Search for the cell housing the specified text and yield its (x, y) center coordinate. 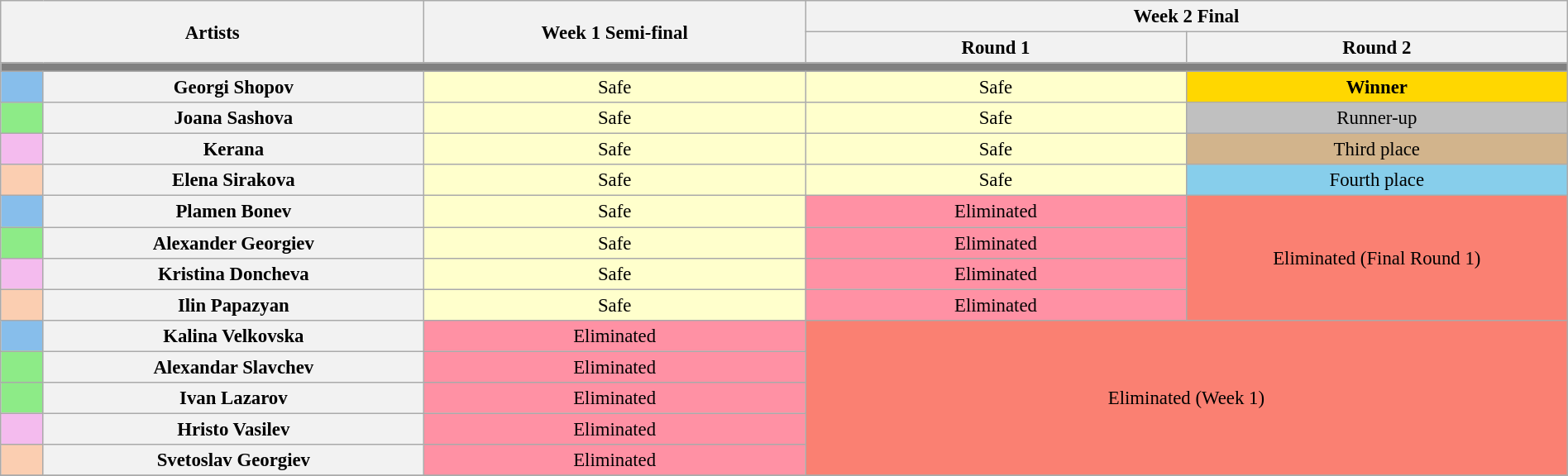
Alexandar Slavchev (233, 367)
Round 2 (1376, 48)
Kerana (233, 150)
Eliminated (Week 1) (1187, 397)
Elena Sirakova (233, 181)
Alexander Georgiev (233, 243)
Hristo Vasilev (233, 429)
Week 1 Semi-final (615, 31)
Winner (1376, 88)
Kristina Doncheva (233, 274)
Ivan Lazarov (233, 398)
Third place (1376, 150)
Svetoslav Georgiev (233, 460)
Eliminated (Final Round 1) (1376, 258)
Plamen Bonev (233, 212)
Ilin Papazyan (233, 305)
Week 2 Final (1187, 17)
Joana Sashova (233, 118)
Runner-up (1376, 118)
Kalina Velkovska (233, 336)
Round 1 (996, 48)
Georgi Shopov (233, 88)
Artists (213, 31)
Fourth place (1376, 181)
